Find where the given text appears and provide that cell's center as (x, y) coordinate. 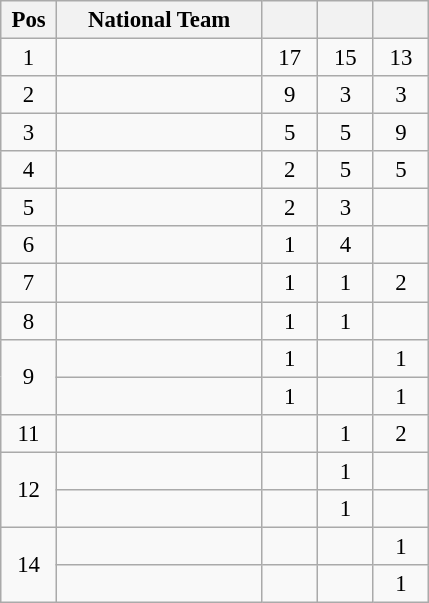
Pos (29, 20)
7 (29, 283)
15 (346, 58)
12 (29, 490)
6 (29, 245)
11 (29, 433)
National Team (159, 20)
14 (29, 564)
13 (401, 58)
8 (29, 321)
17 (290, 58)
